Scan for the cell matching the given text and deliver its (X, Y) coordinate at center. 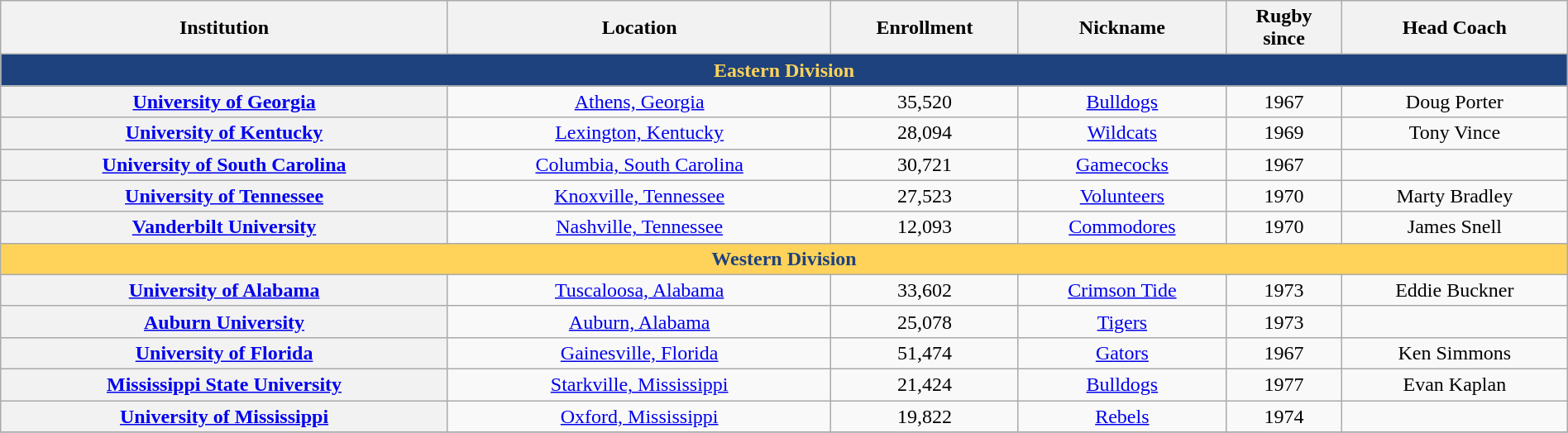
Nickname (1122, 28)
1974 (1284, 416)
Lexington, Kentucky (639, 133)
Marty Bradley (1454, 196)
Doug Porter (1454, 102)
Auburn, Alabama (639, 321)
James Snell (1454, 227)
Athens, Georgia (639, 102)
Commodores (1122, 227)
27,523 (925, 196)
University of Alabama (225, 290)
University of Kentucky (225, 133)
Rebels (1122, 416)
Head Coach (1454, 28)
25,078 (925, 321)
Columbia, South Carolina (639, 164)
Institution (225, 28)
Evan Kaplan (1454, 384)
Tuscaloosa, Alabama (639, 290)
Tigers (1122, 321)
University of Georgia (225, 102)
Volunteers (1122, 196)
Eddie Buckner (1454, 290)
University of Florida (225, 353)
51,474 (925, 353)
Western Division (784, 259)
University of Mississippi (225, 416)
1969 (1284, 133)
12,093 (925, 227)
Rugbysince (1284, 28)
Gamecocks (1122, 164)
21,424 (925, 384)
28,094 (925, 133)
33,602 (925, 290)
Enrollment (925, 28)
Oxford, Mississippi (639, 416)
Location (639, 28)
19,822 (925, 416)
Auburn University (225, 321)
Gators (1122, 353)
1977 (1284, 384)
Nashville, Tennessee (639, 227)
University of Tennessee (225, 196)
Wildcats (1122, 133)
Mississippi State University (225, 384)
University of South Carolina (225, 164)
Eastern Division (784, 70)
Crimson Tide (1122, 290)
Gainesville, Florida (639, 353)
Starkville, Mississippi (639, 384)
Knoxville, Tennessee (639, 196)
30,721 (925, 164)
Vanderbilt University (225, 227)
Ken Simmons (1454, 353)
35,520 (925, 102)
Tony Vince (1454, 133)
